Identify which cell holds the provided text, then report its (X, Y) central coordinate. 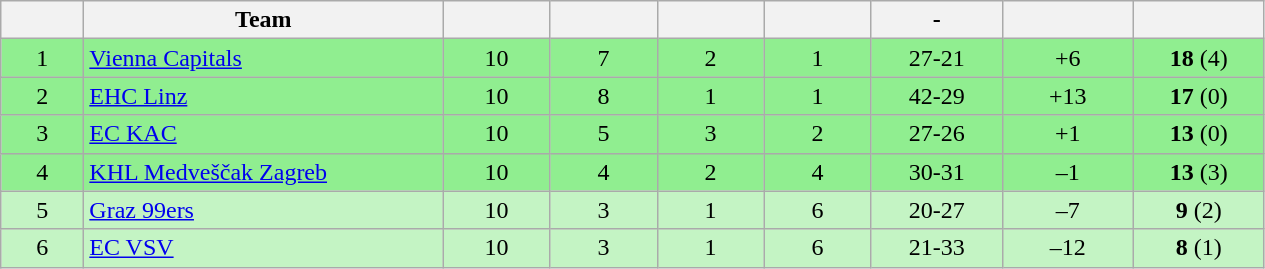
–7 (1068, 210)
13 (3) (1198, 172)
18 (4) (1198, 58)
Team (264, 20)
30-31 (936, 172)
Vienna Capitals (264, 58)
27-21 (936, 58)
+6 (1068, 58)
Graz 99ers (264, 210)
7 (604, 58)
21-33 (936, 248)
42-29 (936, 96)
8 (604, 96)
17 (0) (1198, 96)
+1 (1068, 134)
EHC Linz (264, 96)
EC KAC (264, 134)
27-26 (936, 134)
13 (0) (1198, 134)
- (936, 20)
KHL Medveščak Zagreb (264, 172)
–12 (1068, 248)
–1 (1068, 172)
+13 (1068, 96)
9 (2) (1198, 210)
20-27 (936, 210)
8 (1) (1198, 248)
EC VSV (264, 248)
